For the text-containing cell, return its midpoint in (x, y) coordinate format. 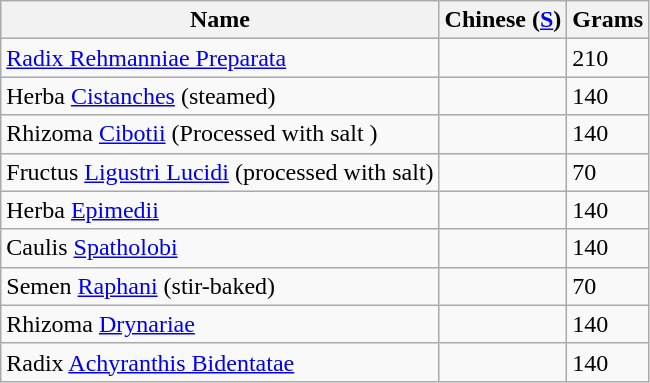
Chinese (S) (503, 20)
Rhizoma Drynariae (220, 324)
Semen Raphani (stir-baked) (220, 286)
Name (220, 20)
Radix Achyranthis Bidentatae (220, 362)
Rhizoma Cibotii (Processed with salt ) (220, 134)
Herba Cistanches (steamed) (220, 96)
Grams (608, 20)
Herba Epimedii (220, 210)
Fructus Ligustri Lucidi (processed with salt) (220, 172)
210 (608, 58)
Caulis Spatholobi (220, 248)
Radix Rehmanniae Preparata (220, 58)
